Determine the (x, y) coordinate at the center of the cell enclosing the given text.  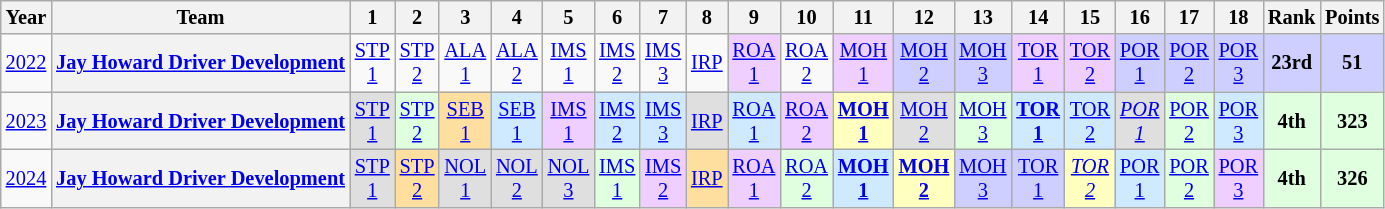
2 (418, 17)
Year (26, 17)
326 (1352, 178)
8 (706, 17)
ALA1 (465, 63)
2024 (26, 178)
ALA2 (517, 63)
6 (617, 17)
4 (517, 17)
11 (864, 17)
18 (1238, 17)
13 (982, 17)
23rd (1292, 63)
NOL3 (569, 178)
Points (1352, 17)
2023 (26, 121)
Rank (1292, 17)
17 (1188, 17)
3 (465, 17)
9 (754, 17)
323 (1352, 121)
1 (372, 17)
2022 (26, 63)
16 (1140, 17)
12 (924, 17)
15 (1090, 17)
14 (1038, 17)
NOL1 (465, 178)
51 (1352, 63)
5 (569, 17)
7 (663, 17)
NOL2 (517, 178)
Team (200, 17)
10 (806, 17)
